Pinpoint the cell where the given text exists, returning its (x, y) midpoint coordinate. 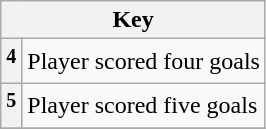
4 (12, 62)
Player scored five goals (144, 106)
Player scored four goals (144, 62)
Key (134, 20)
5 (12, 106)
